Find where the given text appears and provide that cell's center as [x, y] coordinate. 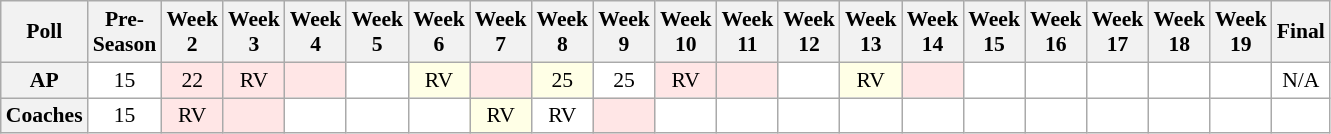
Week13 [871, 32]
Week17 [1118, 32]
Final [1301, 32]
Week6 [439, 32]
Week2 [192, 32]
Week12 [809, 32]
N/A [1301, 80]
Week10 [686, 32]
Pre-Season [125, 32]
22 [192, 80]
Week7 [501, 32]
Week14 [933, 32]
Coaches [44, 116]
Week19 [1241, 32]
Week15 [994, 32]
Week5 [377, 32]
Week9 [624, 32]
AP [44, 80]
Week18 [1179, 32]
Week8 [562, 32]
Week4 [316, 32]
Week16 [1056, 32]
Week11 [748, 32]
Poll [44, 32]
Week3 [254, 32]
